Capture the cell that displays the provided text and extract its [x, y] central coordinate. 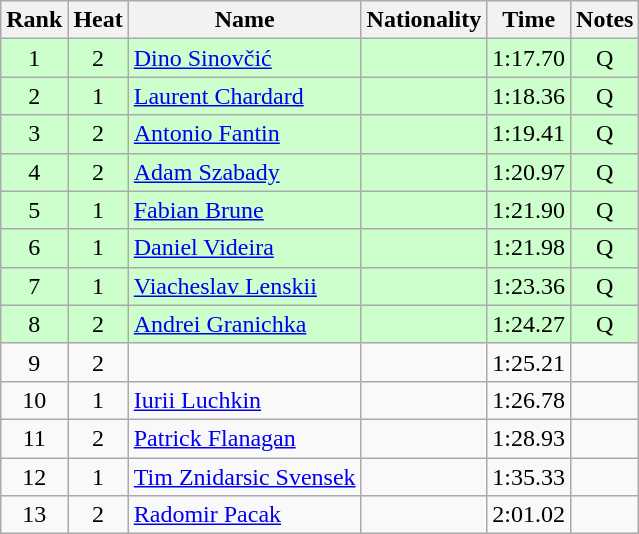
1:21.90 [529, 210]
7 [34, 286]
13 [34, 515]
1:19.41 [529, 134]
8 [34, 324]
10 [34, 400]
Laurent Chardard [244, 96]
1:26.78 [529, 400]
Adam Szabady [244, 172]
1:20.97 [529, 172]
4 [34, 172]
1:24.27 [529, 324]
Rank [34, 20]
11 [34, 438]
1:17.70 [529, 58]
1:35.33 [529, 477]
12 [34, 477]
1:23.36 [529, 286]
Radomir Pacak [244, 515]
1:25.21 [529, 362]
1:18.36 [529, 96]
3 [34, 134]
9 [34, 362]
2:01.02 [529, 515]
Daniel Videira [244, 248]
5 [34, 210]
Name [244, 20]
Patrick Flanagan [244, 438]
Fabian Brune [244, 210]
Time [529, 20]
Viacheslav Lenskii [244, 286]
Heat [98, 20]
6 [34, 248]
1:21.98 [529, 248]
Iurii Luchkin [244, 400]
Dino Sinovčić [244, 58]
Tim Znidarsic Svensek [244, 477]
Nationality [424, 20]
Andrei Granichka [244, 324]
Antonio Fantin [244, 134]
1:28.93 [529, 438]
Notes [605, 20]
